Search for the cell housing the specified text and yield its (x, y) center coordinate. 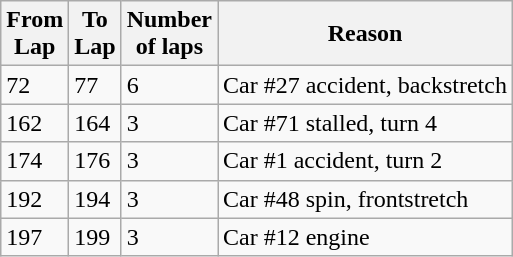
Car #27 accident, backstretch (366, 85)
164 (95, 123)
72 (35, 85)
Car #1 accident, turn 2 (366, 161)
Car #12 engine (366, 237)
197 (35, 237)
Reason (366, 34)
194 (95, 199)
Car #48 spin, frontstretch (366, 199)
199 (95, 237)
Car #71 stalled, turn 4 (366, 123)
FromLap (35, 34)
176 (95, 161)
ToLap (95, 34)
77 (95, 85)
174 (35, 161)
6 (169, 85)
162 (35, 123)
Numberof laps (169, 34)
192 (35, 199)
